Return the (x, y) coordinate for the center point of the cell that contains the specified text.  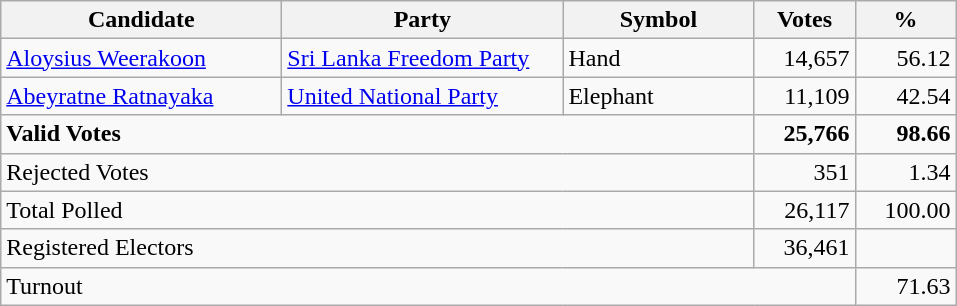
Candidate (142, 20)
36,461 (804, 248)
11,109 (804, 96)
% (906, 20)
Registered Electors (378, 248)
Symbol (658, 20)
56.12 (906, 58)
14,657 (804, 58)
71.63 (906, 286)
42.54 (906, 96)
United National Party (422, 96)
Party (422, 20)
Valid Votes (378, 134)
Sri Lanka Freedom Party (422, 58)
Elephant (658, 96)
100.00 (906, 210)
Hand (658, 58)
1.34 (906, 172)
Abeyratne Ratnayaka (142, 96)
26,117 (804, 210)
Total Polled (378, 210)
Votes (804, 20)
98.66 (906, 134)
25,766 (804, 134)
351 (804, 172)
Aloysius Weerakoon (142, 58)
Turnout (428, 286)
Rejected Votes (378, 172)
